Search for the cell housing the specified text and yield its [X, Y] center coordinate. 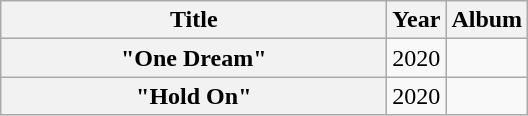
Title [194, 20]
Album [487, 20]
Year [416, 20]
"Hold On" [194, 96]
"One Dream" [194, 58]
